Pinpoint the cell where the given text exists, returning its (x, y) midpoint coordinate. 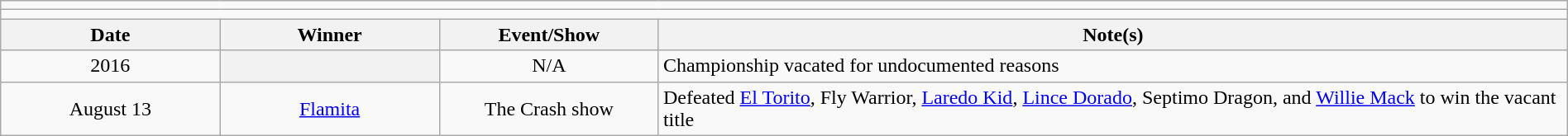
Winner (329, 35)
Date (111, 35)
Event/Show (549, 35)
August 13 (111, 109)
2016 (111, 66)
N/A (549, 66)
Defeated El Torito, Fly Warrior, Laredo Kid, Lince Dorado, Septimo Dragon, and Willie Mack to win the vacant title (1113, 109)
Flamita (329, 109)
The Crash show (549, 109)
Championship vacated for undocumented reasons (1113, 66)
Note(s) (1113, 35)
